Return (X, Y) of the center of cell containing provided text 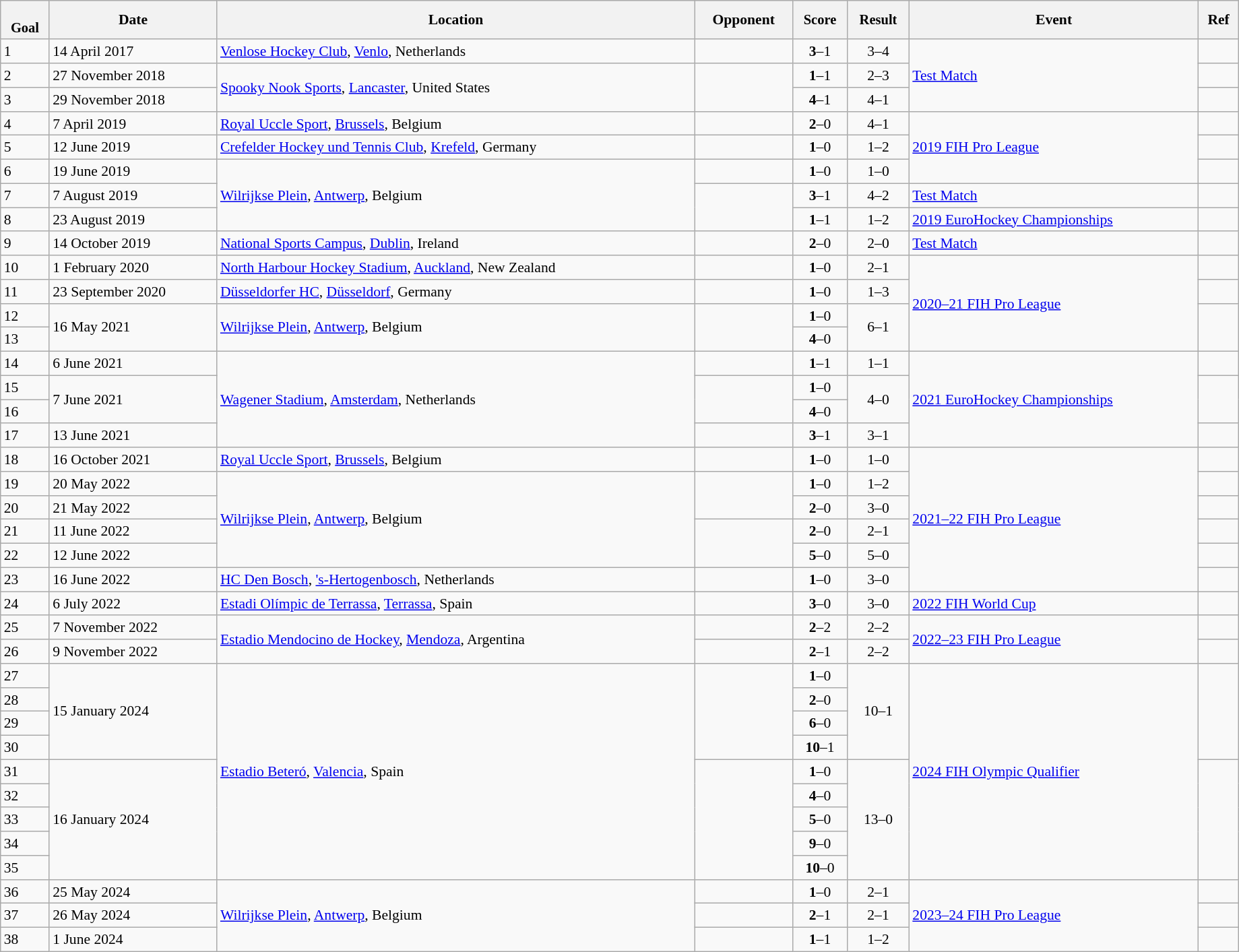
9 November 2022 (133, 652)
7 November 2022 (133, 628)
17 (25, 436)
1 (25, 52)
21 (25, 532)
7 (25, 196)
6 June 2021 (133, 364)
35 (25, 868)
10–0 (819, 868)
9–0 (819, 844)
2019 FIH Pro League (1054, 148)
Spooky Nook Sports, Lancaster, United States (455, 88)
26 May 2024 (133, 916)
11 (25, 292)
7 April 2019 (133, 124)
12 June 2019 (133, 148)
7 June 2021 (133, 400)
2023–24 FIH Pro League (1054, 916)
13 (25, 340)
6 July 2022 (133, 604)
11 June 2022 (133, 532)
16 January 2024 (133, 820)
2021 EuroHockey Championships (1054, 400)
36 (25, 892)
2 (25, 75)
Venlose Hockey Club, Venlo, Netherlands (455, 52)
Goal (25, 20)
32 (25, 796)
Estadi Olímpic de Terrassa, Terrassa, Spain (455, 604)
15 (25, 388)
Estadio Mendocino de Hockey, Mendoza, Argentina (455, 640)
8 (25, 220)
2024 FIH Olympic Qualifier (1054, 772)
28 (25, 700)
Ref (1218, 20)
North Harbour Hockey Stadium, Auckland, New Zealand (455, 267)
6–0 (819, 724)
13 June 2021 (133, 436)
2022–23 FIH Pro League (1054, 640)
19 (25, 484)
13–0 (879, 820)
4–2 (879, 196)
16 (25, 412)
9 (25, 244)
16 June 2022 (133, 580)
15 January 2024 (133, 711)
33 (25, 820)
6 (25, 172)
Result (879, 20)
31 (25, 772)
3–4 (879, 52)
Crefelder Hockey und Tennis Club, Krefeld, Germany (455, 148)
10 (25, 267)
7 August 2019 (133, 196)
29 (25, 724)
Wagener Stadium, Amsterdam, Netherlands (455, 400)
26 (25, 652)
21 May 2022 (133, 508)
4 (25, 124)
37 (25, 916)
20 (25, 508)
Event (1054, 20)
3 (25, 100)
38 (25, 940)
6–1 (879, 327)
HC Den Bosch, 's-Hertogenbosch, Netherlands (455, 580)
18 (25, 459)
29 November 2018 (133, 100)
2020–21 FIH Pro League (1054, 303)
1 February 2020 (133, 267)
12 (25, 316)
Düsseldorfer HC, Düsseldorf, Germany (455, 292)
National Sports Campus, Dublin, Ireland (455, 244)
2–3 (879, 75)
24 (25, 604)
20 May 2022 (133, 484)
16 October 2021 (133, 459)
27 (25, 676)
2022 FIH World Cup (1054, 604)
23 (25, 580)
25 (25, 628)
1 June 2024 (133, 940)
23 September 2020 (133, 292)
14 April 2017 (133, 52)
5 (25, 148)
14 (25, 364)
2021–22 FIH Pro League (1054, 519)
14 October 2019 (133, 244)
1–3 (879, 292)
25 May 2024 (133, 892)
19 June 2019 (133, 172)
2019 EuroHockey Championships (1054, 220)
Estadio Beteró, Valencia, Spain (455, 772)
12 June 2022 (133, 556)
27 November 2018 (133, 75)
30 (25, 748)
16 May 2021 (133, 327)
Opponent (744, 20)
Date (133, 20)
34 (25, 844)
Score (819, 20)
23 August 2019 (133, 220)
22 (25, 556)
Location (455, 20)
